Provide the [X, Y] coordinate of the cell's center where the given text is located.  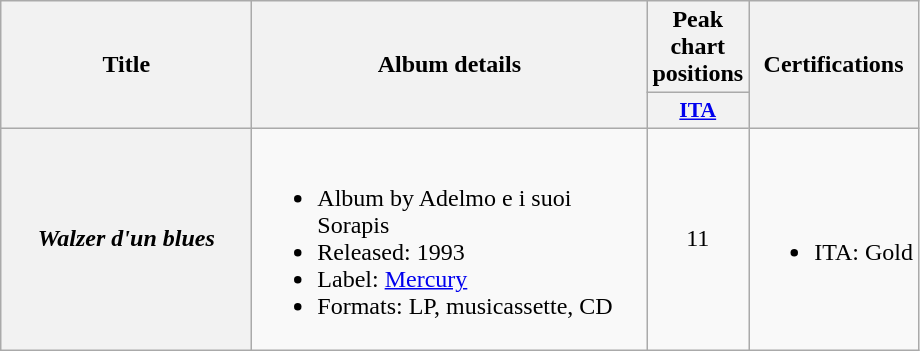
ITA: Gold [834, 238]
Album by Adelmo e i suoi SorapisReleased: 1993Label: MercuryFormats: LP, musicassette, CD [450, 238]
Album details [450, 65]
Certifications [834, 65]
Peak chart positions [698, 47]
Walzer d'un blues [126, 238]
ITA [698, 111]
11 [698, 238]
Title [126, 65]
